Return the (x, y) coordinate for the center point of the cell that contains the specified text.  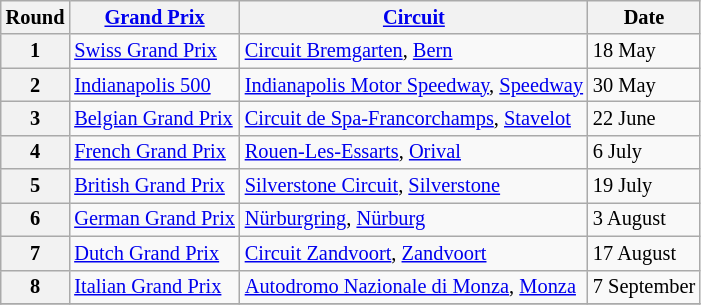
Swiss Grand Prix (154, 51)
Italian Grand Prix (154, 287)
Round (36, 17)
2 (36, 85)
Date (644, 17)
Indianapolis Motor Speedway, Speedway (414, 85)
17 August (644, 253)
Belgian Grand Prix (154, 118)
5 (36, 186)
22 June (644, 118)
4 (36, 152)
3 August (644, 219)
Circuit Zandvoort, Zandvoort (414, 253)
Grand Prix (154, 17)
1 (36, 51)
30 May (644, 85)
Silverstone Circuit, Silverstone (414, 186)
French Grand Prix (154, 152)
Rouen-Les-Essarts, Orival (414, 152)
18 May (644, 51)
3 (36, 118)
Autodromo Nazionale di Monza, Monza (414, 287)
7 (36, 253)
Indianapolis 500 (154, 85)
6 (36, 219)
Nürburgring, Nürburg (414, 219)
8 (36, 287)
Circuit Bremgarten, Bern (414, 51)
Dutch Grand Prix (154, 253)
6 July (644, 152)
19 July (644, 186)
Circuit de Spa-Francorchamps, Stavelot (414, 118)
7 September (644, 287)
Circuit (414, 17)
British Grand Prix (154, 186)
German Grand Prix (154, 219)
